Search for the cell housing the specified text and yield its [X, Y] center coordinate. 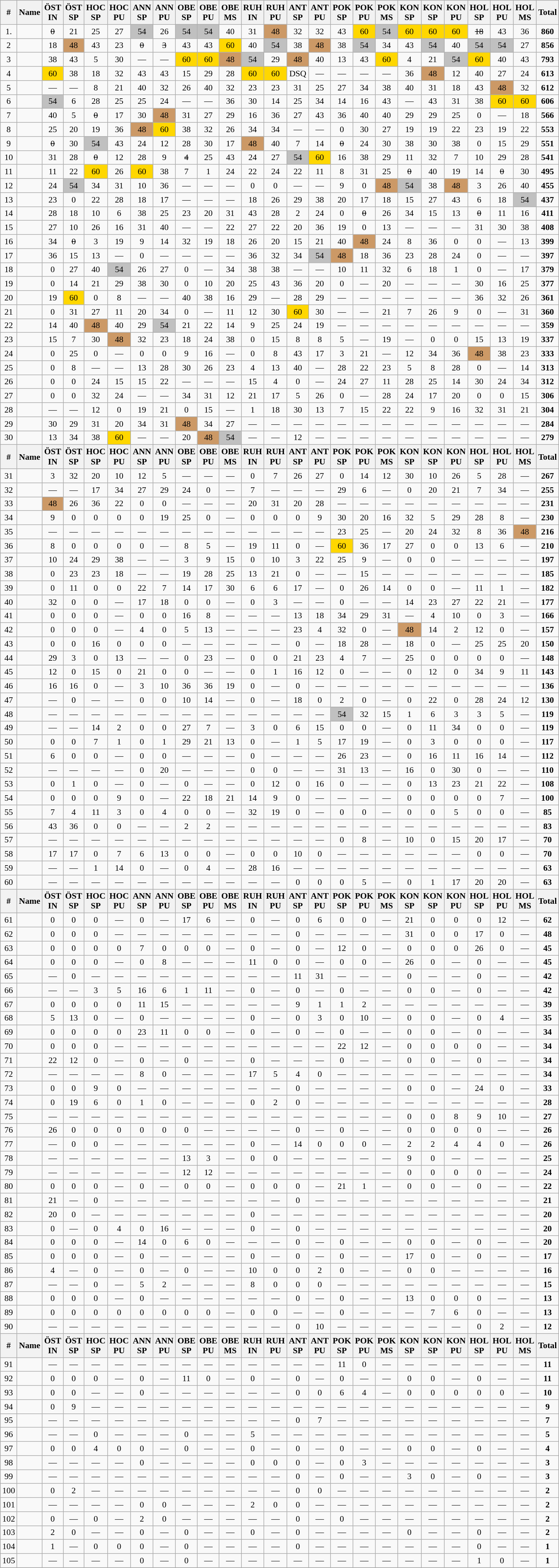
455 [547, 186]
210 [547, 546]
197 [547, 560]
495 [547, 172]
64 [9, 962]
99 [9, 1477]
89 [9, 1313]
143 [547, 672]
860 [547, 31]
566 [547, 116]
82 [9, 1214]
67 [9, 1004]
399 [547, 242]
77 [9, 1144]
84 [9, 1242]
69 [9, 1032]
112 [547, 756]
437 [547, 200]
104 [9, 1547]
101 [9, 1505]
306 [547, 396]
606 [547, 101]
53 [9, 784]
87 [9, 1284]
1. [9, 31]
68 [9, 1018]
DSQ [298, 74]
148 [547, 658]
50 [9, 742]
136 [547, 686]
267 [547, 476]
80 [9, 1187]
72 [9, 1074]
93 [9, 1393]
102 [9, 1519]
182 [547, 588]
90 [9, 1327]
337 [547, 340]
71 [9, 1060]
312 [547, 382]
613 [547, 74]
856 [547, 46]
49 [9, 728]
359 [547, 326]
150 [547, 644]
41 [9, 616]
110 [547, 770]
377 [547, 284]
117 [547, 742]
284 [547, 424]
553 [547, 130]
66 [9, 990]
551 [547, 144]
333 [547, 354]
103 [9, 1533]
97 [9, 1449]
231 [547, 504]
166 [547, 616]
185 [547, 574]
56 [9, 826]
94 [9, 1407]
230 [547, 518]
88 [9, 1299]
44 [9, 658]
55 [9, 812]
360 [547, 312]
255 [547, 490]
74 [9, 1102]
59 [9, 868]
408 [547, 228]
313 [547, 368]
279 [547, 438]
91 [9, 1365]
81 [9, 1201]
397 [547, 256]
73 [9, 1089]
47 [9, 700]
108 [547, 784]
379 [547, 270]
61 [9, 920]
86 [9, 1271]
58 [9, 854]
65 [9, 977]
76 [9, 1130]
304 [547, 410]
95 [9, 1421]
57 [9, 840]
177 [547, 602]
157 [547, 630]
92 [9, 1379]
411 [547, 214]
96 [9, 1435]
98 [9, 1463]
51 [9, 756]
79 [9, 1172]
130 [547, 700]
52 [9, 770]
46 [9, 686]
105 [9, 1561]
361 [547, 298]
612 [547, 88]
37 [9, 560]
793 [547, 60]
75 [9, 1117]
216 [547, 532]
78 [9, 1159]
541 [547, 158]
